Output the [x, y] coordinate of the center of the cell containing the given text.  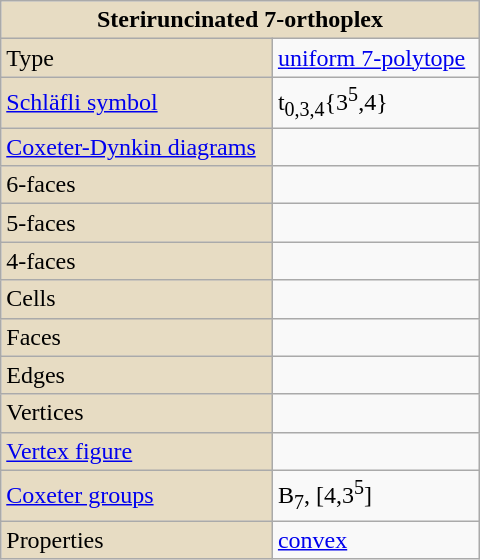
Vertex figure [137, 451]
Properties [137, 540]
Vertices [137, 413]
Faces [137, 337]
uniform 7-polytope [376, 58]
Edges [137, 375]
Coxeter groups [137, 496]
Schläfli symbol [137, 102]
5-faces [137, 223]
Cells [137, 299]
4-faces [137, 261]
6-faces [137, 185]
Type [137, 58]
Coxeter-Dynkin diagrams [137, 147]
t0,3,4{35,4} [376, 102]
B7, [4,35] [376, 496]
Steriruncinated 7-orthoplex [240, 20]
convex [376, 540]
